Determine the (x, y) coordinate at the center of the cell enclosing the given text.  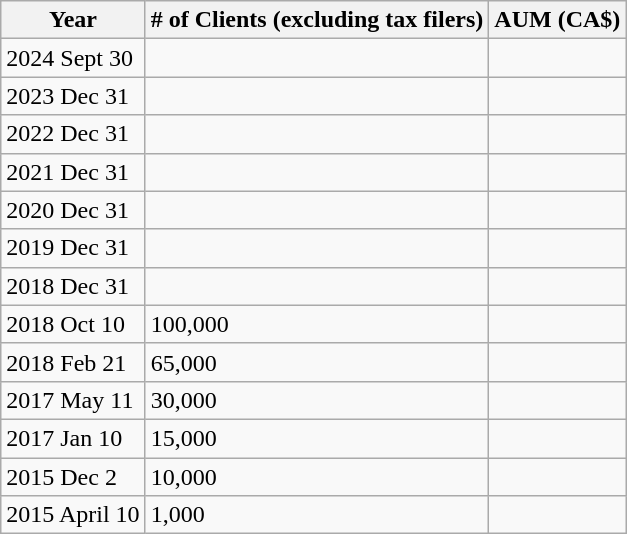
1,000 (317, 515)
AUM (CA$) (558, 20)
2015 Dec 2 (73, 477)
2018 Feb 21 (73, 362)
2015 April 10 (73, 515)
# of Clients (excluding tax filers) (317, 20)
10,000 (317, 477)
2020 Dec 31 (73, 210)
2018 Oct 10 (73, 324)
2023 Dec 31 (73, 96)
2024 Sept 30 (73, 58)
15,000 (317, 438)
2022 Dec 31 (73, 134)
2019 Dec 31 (73, 248)
2017 Jan 10 (73, 438)
2017 May 11 (73, 400)
2018 Dec 31 (73, 286)
100,000 (317, 324)
65,000 (317, 362)
Year (73, 20)
2021 Dec 31 (73, 172)
30,000 (317, 400)
